Determine the (X, Y) coordinate at the center of the cell enclosing the given text.  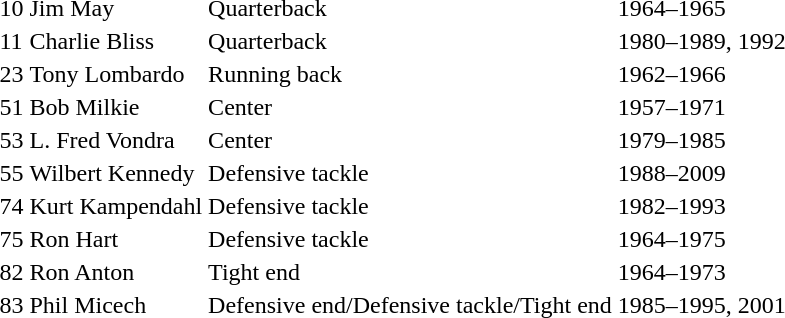
Tony Lombardo (116, 74)
Ron Hart (116, 239)
Running back (410, 74)
Quarterback (410, 41)
Kurt Kampendahl (116, 206)
Bob Milkie (116, 107)
Ron Anton (116, 272)
Wilbert Kennedy (116, 173)
Tight end (410, 272)
L. Fred Vondra (116, 140)
Charlie Bliss (116, 41)
